Output the (x, y) coordinate of the center of the cell containing the given text.  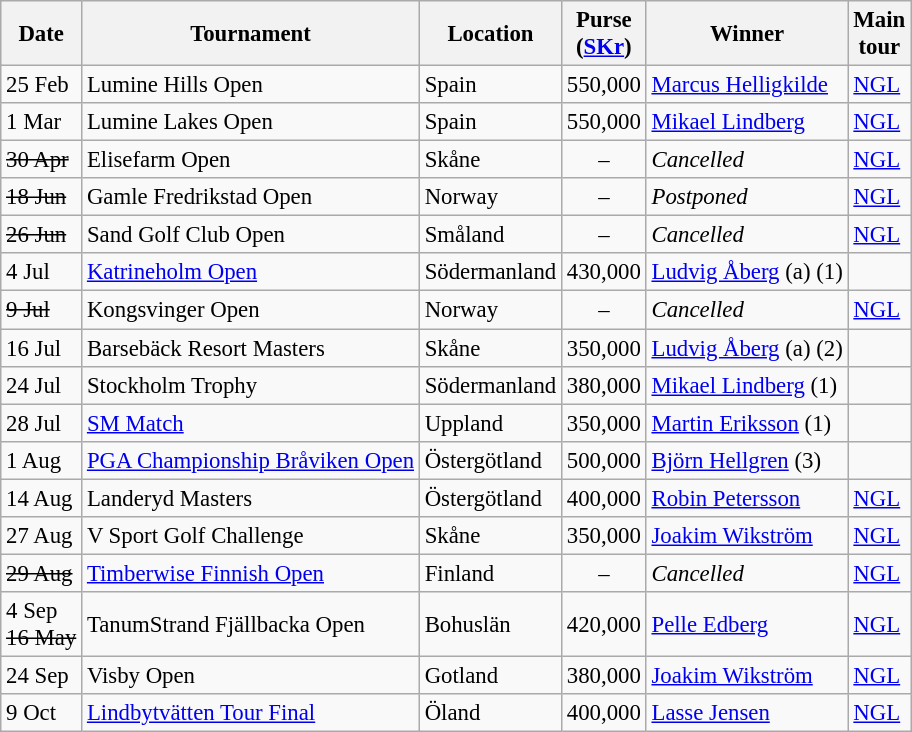
SM Match (251, 423)
430,000 (604, 273)
27 Aug (42, 536)
Maintour (880, 34)
PGA Championship Bråviken Open (251, 460)
V Sport Golf Challenge (251, 536)
TanumStrand Fjällbacka Open (251, 624)
Purse(SKr) (604, 34)
Barsebäck Resort Masters (251, 348)
Öland (490, 713)
9 Jul (42, 310)
Marcus Helligkilde (747, 85)
Småland (490, 235)
Visby Open (251, 675)
Lumine Lakes Open (251, 122)
Lumine Hills Open (251, 85)
Stockholm Trophy (251, 385)
Robin Petersson (747, 498)
28 Jul (42, 423)
Gotland (490, 675)
Postponed (747, 197)
Date (42, 34)
500,000 (604, 460)
Tournament (251, 34)
Uppland (490, 423)
Lasse Jensen (747, 713)
Björn Hellgren (3) (747, 460)
Winner (747, 34)
26 Jun (42, 235)
Katrineholm Open (251, 273)
18 Jun (42, 197)
Mikael Lindberg (747, 122)
Finland (490, 573)
Bohuslän (490, 624)
Sand Golf Club Open (251, 235)
9 Oct (42, 713)
Mikael Lindberg (1) (747, 385)
30 Apr (42, 160)
Lindbytvätten Tour Final (251, 713)
Elisefarm Open (251, 160)
1 Mar (42, 122)
Martin Eriksson (1) (747, 423)
Timberwise Finnish Open (251, 573)
Ludvig Åberg (a) (1) (747, 273)
29 Aug (42, 573)
Gamle Fredrikstad Open (251, 197)
420,000 (604, 624)
14 Aug (42, 498)
1 Aug (42, 460)
24 Jul (42, 385)
Location (490, 34)
25 Feb (42, 85)
Ludvig Åberg (a) (2) (747, 348)
4 Sep16 May (42, 624)
Landeryd Masters (251, 498)
16 Jul (42, 348)
Kongsvinger Open (251, 310)
4 Jul (42, 273)
24 Sep (42, 675)
Pelle Edberg (747, 624)
